Extract the [X, Y] coordinate from the center of the cell holding the provided text.  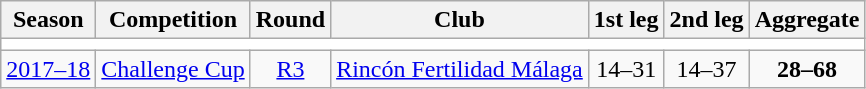
1st leg [626, 20]
Competition [173, 20]
Season [48, 20]
14–31 [626, 69]
Challenge Cup [173, 69]
Round [290, 20]
Rincón Fertilidad Málaga [460, 69]
2017–18 [48, 69]
28–68 [807, 69]
Aggregate [807, 20]
2nd leg [706, 20]
14–37 [706, 69]
R3 [290, 69]
Club [460, 20]
